For the text-containing cell, return its midpoint in (X, Y) coordinate format. 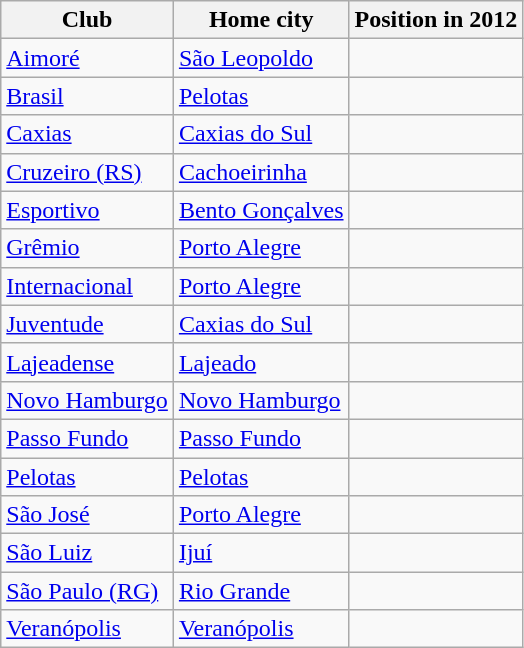
Aimoré (88, 58)
Esportivo (88, 210)
Grêmio (88, 248)
Cruzeiro (RS) (88, 172)
Bento Gonçalves (261, 210)
São Leopoldo (261, 58)
Internacional (88, 286)
Brasil (88, 96)
São José (88, 515)
Juventude (88, 324)
São Luiz (88, 553)
Club (88, 20)
Lajeadense (88, 362)
Lajeado (261, 362)
Caxias (88, 134)
Ijuí (261, 553)
Rio Grande (261, 591)
Cachoeirinha (261, 172)
Home city (261, 20)
Position in 2012 (436, 20)
São Paulo (RG) (88, 591)
